Extract the (x, y) coordinate from the center of the cell holding the provided text.  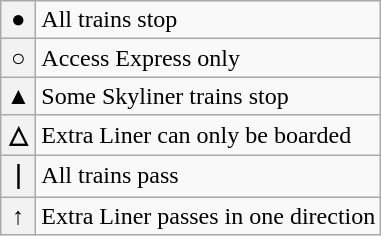
○ (18, 58)
Some Skyliner trains stop (208, 96)
All trains pass (208, 176)
▲ (18, 96)
｜ (18, 176)
Extra Liner passes in one direction (208, 216)
↑ (18, 216)
△ (18, 135)
Extra Liner can only be boarded (208, 135)
● (18, 20)
All trains stop (208, 20)
Access Express only (208, 58)
